Search for the cell housing the specified text and yield its [x, y] center coordinate. 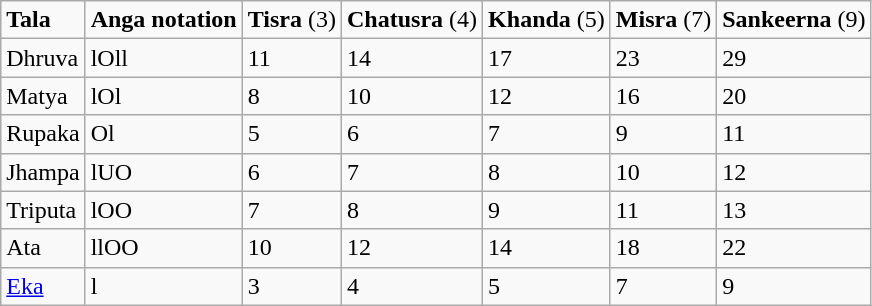
23 [663, 58]
Ol [164, 134]
Ata [43, 248]
17 [547, 58]
Chatusra (4) [412, 20]
Triputa [43, 210]
Eka [43, 286]
Rupaka [43, 134]
3 [292, 286]
Dhruva [43, 58]
Tisra (3) [292, 20]
22 [794, 248]
Misra (7) [663, 20]
l [164, 286]
llOO [164, 248]
Sankeerna (9) [794, 20]
Khanda (5) [547, 20]
13 [794, 210]
Jhampa [43, 172]
lOll [164, 58]
Matya [43, 96]
lOl [164, 96]
lUO [164, 172]
Anga notation [164, 20]
4 [412, 286]
20 [794, 96]
Tala [43, 20]
16 [663, 96]
29 [794, 58]
lOO [164, 210]
18 [663, 248]
